Detect which cell encompasses the target text, then output its (x, y) center coordinate. 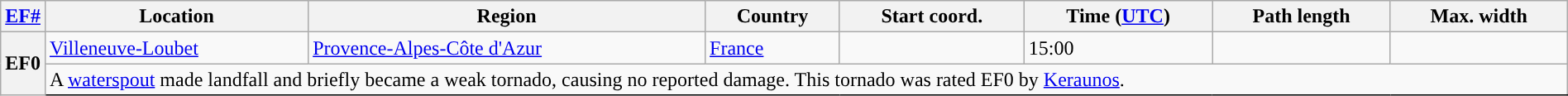
Max. width (1479, 17)
15:00 (1118, 48)
France (772, 48)
Region (507, 17)
Villeneuve-Loubet (176, 48)
A waterspout made landfall and briefly became a weak tornado, causing no reported damage. This tornado was rated EF0 by Keraunos. (806, 79)
Country (772, 17)
Start coord. (931, 17)
Provence-Alpes-Côte d'Azur (507, 48)
EF# (23, 17)
Location (176, 17)
Time (UTC) (1118, 17)
Path length (1302, 17)
EF0 (23, 64)
